Return the (x, y) coordinate for the center point of the cell that contains the specified text.  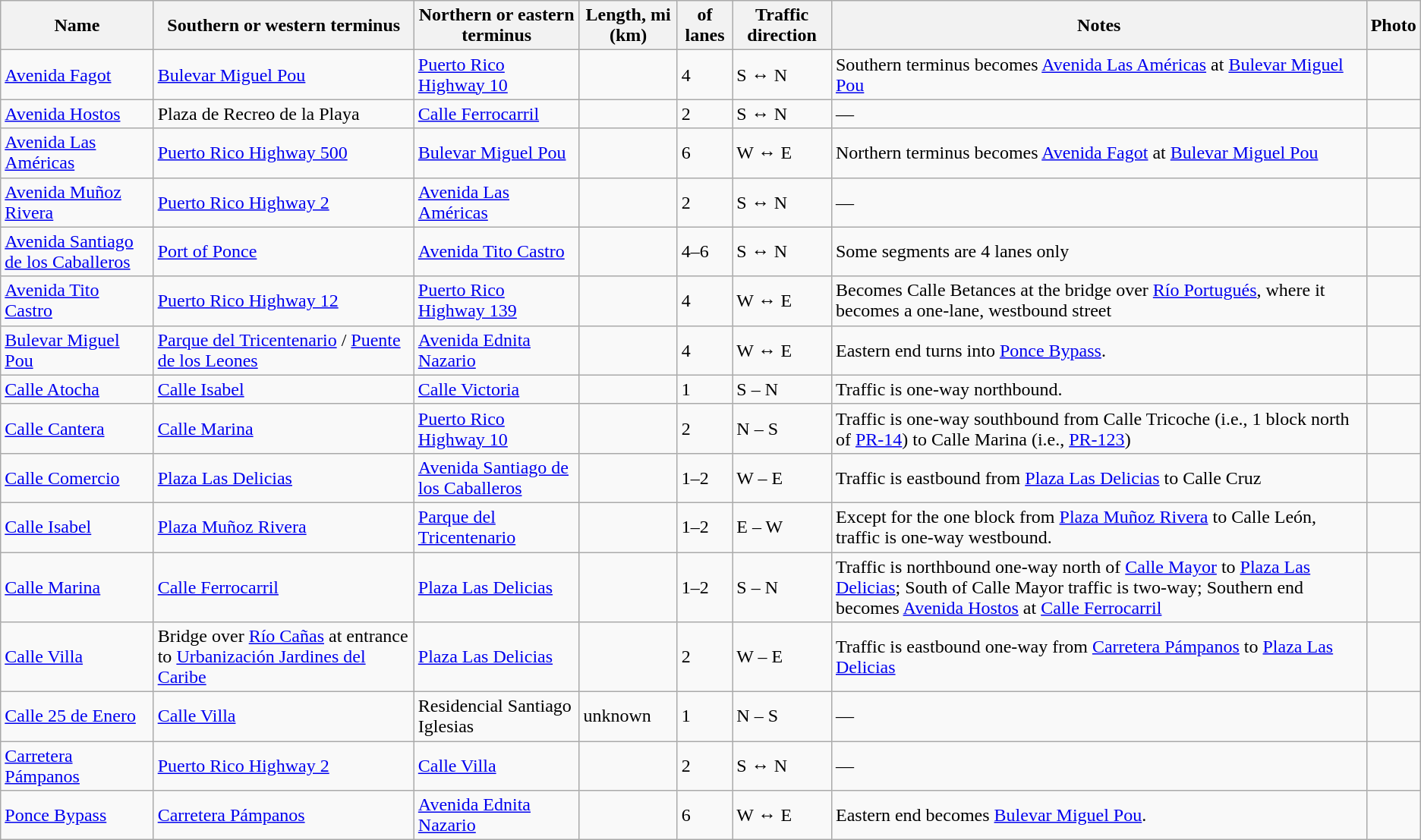
of lanes (704, 26)
Traffic is eastbound from Plaza Las Delicias to Calle Cruz (1099, 478)
Calle Atocha (77, 389)
Traffic direction (782, 26)
Parque del Tricentenario / Puente de los Leones (284, 351)
Length, mi (km) (629, 26)
unknown (629, 716)
Bridge over Río Cañas at entrance to Urbanización Jardines del Caribe (284, 657)
Puerto Rico Highway 500 (284, 153)
Calle Victoria (496, 389)
Avenida Muñoz Rivera (77, 202)
Photo (1394, 26)
Traffic is one-way southbound from Calle Tricoche (i.e., 1 block north of PR-14) to Calle Marina (i.e., PR-123) (1099, 428)
Avenida Fagot (77, 74)
Plaza de Recreo de la Playa (284, 114)
Avenida Hostos (77, 114)
Parque del Tricentenario (496, 527)
Port of Ponce (284, 252)
Puerto Rico Highway 139 (496, 300)
E – W (782, 527)
Plaza Muñoz Rivera (284, 527)
Becomes Calle Betances at the bridge over Río Portugués, where it becomes a one-lane, westbound street (1099, 300)
Name (77, 26)
Southern or western terminus (284, 26)
Except for the one block from Plaza Muñoz Rivera to Calle León, traffic is one-way westbound. (1099, 527)
Notes (1099, 26)
Traffic is one-way northbound. (1099, 389)
Southern terminus becomes Avenida Las Américas at Bulevar Miguel Pou (1099, 74)
Calle Cantera (77, 428)
Some segments are 4 lanes only (1099, 252)
Puerto Rico Highway 12 (284, 300)
Northern or eastern terminus (496, 26)
Traffic is eastbound one-way from Carretera Pámpanos to Plaza Las Delicias (1099, 657)
Ponce Bypass (77, 815)
Northern terminus becomes Avenida Fagot at Bulevar Miguel Pou (1099, 153)
Eastern end turns into Ponce Bypass. (1099, 351)
4–6 (704, 252)
Residencial Santiago Iglesias (496, 716)
Eastern end becomes Bulevar Miguel Pou. (1099, 815)
Calle Comercio (77, 478)
Calle 25 de Enero (77, 716)
